Return the (x, y) coordinate for the center point of the cell that contains the specified text.  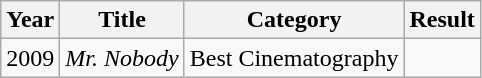
Best Cinematography (294, 58)
2009 (30, 58)
Year (30, 20)
Category (294, 20)
Title (122, 20)
Result (442, 20)
Mr. Nobody (122, 58)
